Identify which cell holds the provided text, then report its (x, y) central coordinate. 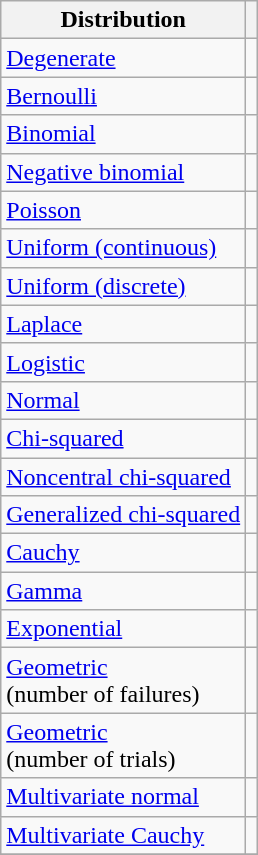
Uniform (continuous) (124, 248)
Negative binomial (124, 172)
Logistic (124, 362)
Exponential (124, 629)
Bernoulli (124, 96)
Binomial (124, 134)
Distribution (124, 20)
Gamma (124, 591)
Geometric (number of failures) (124, 680)
Multivariate normal (124, 797)
Poisson (124, 210)
Geometric (number of trials) (124, 746)
Noncentral chi-squared (124, 477)
Chi-squared (124, 438)
Degenerate (124, 58)
Normal (124, 400)
Cauchy (124, 553)
Multivariate Cauchy (124, 835)
Laplace (124, 324)
Generalized chi-squared (124, 515)
Uniform (discrete) (124, 286)
